Capture the cell that displays the provided text and extract its (X, Y) central coordinate. 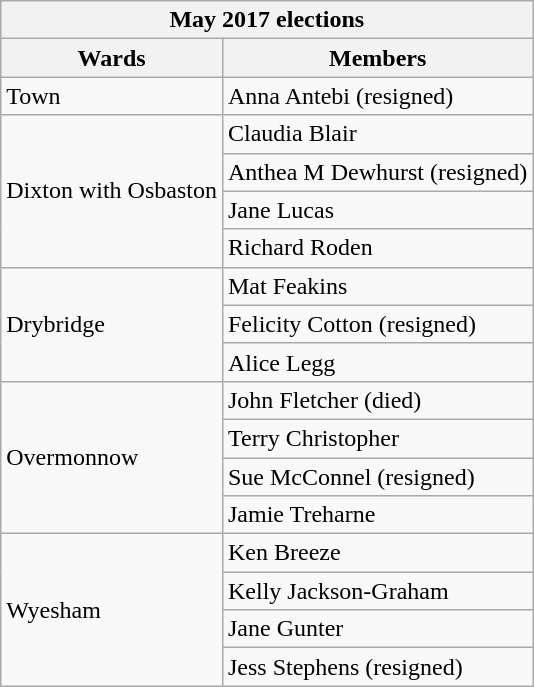
Jane Gunter (377, 629)
Jamie Treharne (377, 515)
Overmonnow (112, 457)
Ken Breeze (377, 553)
Mat Feakins (377, 286)
Dixton with Osbaston (112, 191)
Jane Lucas (377, 210)
Terry Christopher (377, 438)
Claudia Blair (377, 134)
Alice Legg (377, 362)
Kelly Jackson-Graham (377, 591)
Sue McConnel (resigned) (377, 477)
John Fletcher (died) (377, 400)
Felicity Cotton (resigned) (377, 324)
Drybridge (112, 324)
Town (112, 96)
Richard Roden (377, 248)
Wards (112, 58)
Jess Stephens (resigned) (377, 667)
Anthea M Dewhurst (resigned) (377, 172)
Anna Antebi (resigned) (377, 96)
Members (377, 58)
May 2017 elections (267, 20)
Wyesham (112, 610)
